Detect which cell encompasses the target text, then output its [X, Y] center coordinate. 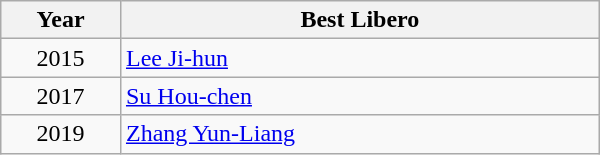
2017 [61, 96]
2019 [61, 134]
Year [61, 20]
Best Libero [360, 20]
2015 [61, 58]
Su Hou-chen [360, 96]
Zhang Yun-Liang [360, 134]
Lee Ji-hun [360, 58]
